Detect which cell encompasses the target text, then output its [X, Y] center coordinate. 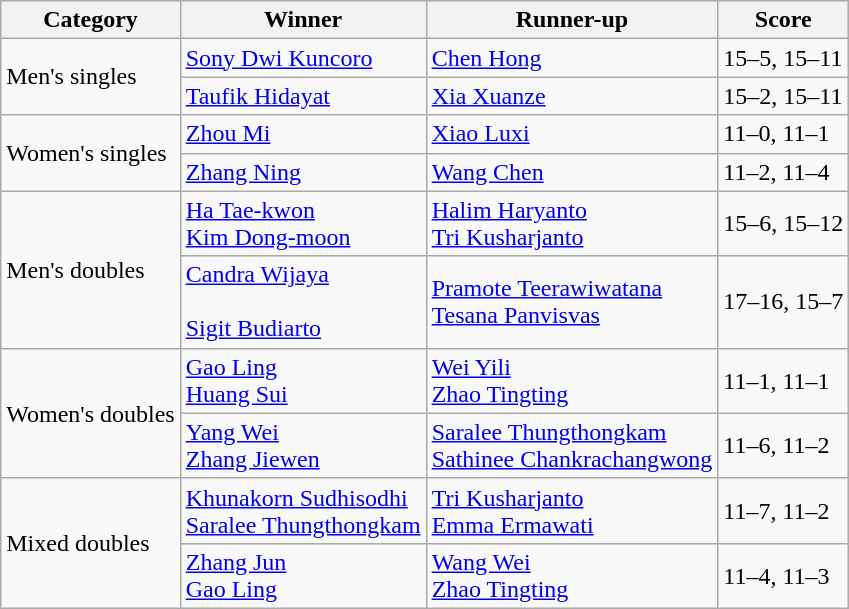
Zhou Mi [303, 134]
Men's doubles [90, 270]
Women's doubles [90, 413]
Saralee Thungthongkam Sathinee Chankrachangwong [572, 446]
Xia Xuanze [572, 96]
Zhang Jun Gao Ling [303, 576]
Khunakorn Sudhisodhi Saralee Thungthongkam [303, 510]
Halim Haryanto Tri Kusharjanto [572, 224]
Zhang Ning [303, 172]
Ha Tae-kwon Kim Dong-moon [303, 224]
Candra Wijaya Sigit Budiarto [303, 302]
Gao Ling Huang Sui [303, 380]
Women's singles [90, 153]
Wang Wei Zhao Tingting [572, 576]
Tri Kusharjanto Emma Ermawati [572, 510]
Taufik Hidayat [303, 96]
15–5, 15–11 [784, 58]
15–6, 15–12 [784, 224]
Category [90, 20]
Wang Chen [572, 172]
Men's singles [90, 77]
11–2, 11–4 [784, 172]
Pramote Teerawiwatana Tesana Panvisvas [572, 302]
11–0, 11–1 [784, 134]
11–7, 11–2 [784, 510]
11–6, 11–2 [784, 446]
15–2, 15–11 [784, 96]
Score [784, 20]
Xiao Luxi [572, 134]
Yang Wei Zhang Jiewen [303, 446]
11–1, 11–1 [784, 380]
17–16, 15–7 [784, 302]
11–4, 11–3 [784, 576]
Mixed doubles [90, 543]
Chen Hong [572, 58]
Winner [303, 20]
Sony Dwi Kuncoro [303, 58]
Wei Yili Zhao Tingting [572, 380]
Runner-up [572, 20]
